Pinpoint the cell where the given text exists, returning its [x, y] midpoint coordinate. 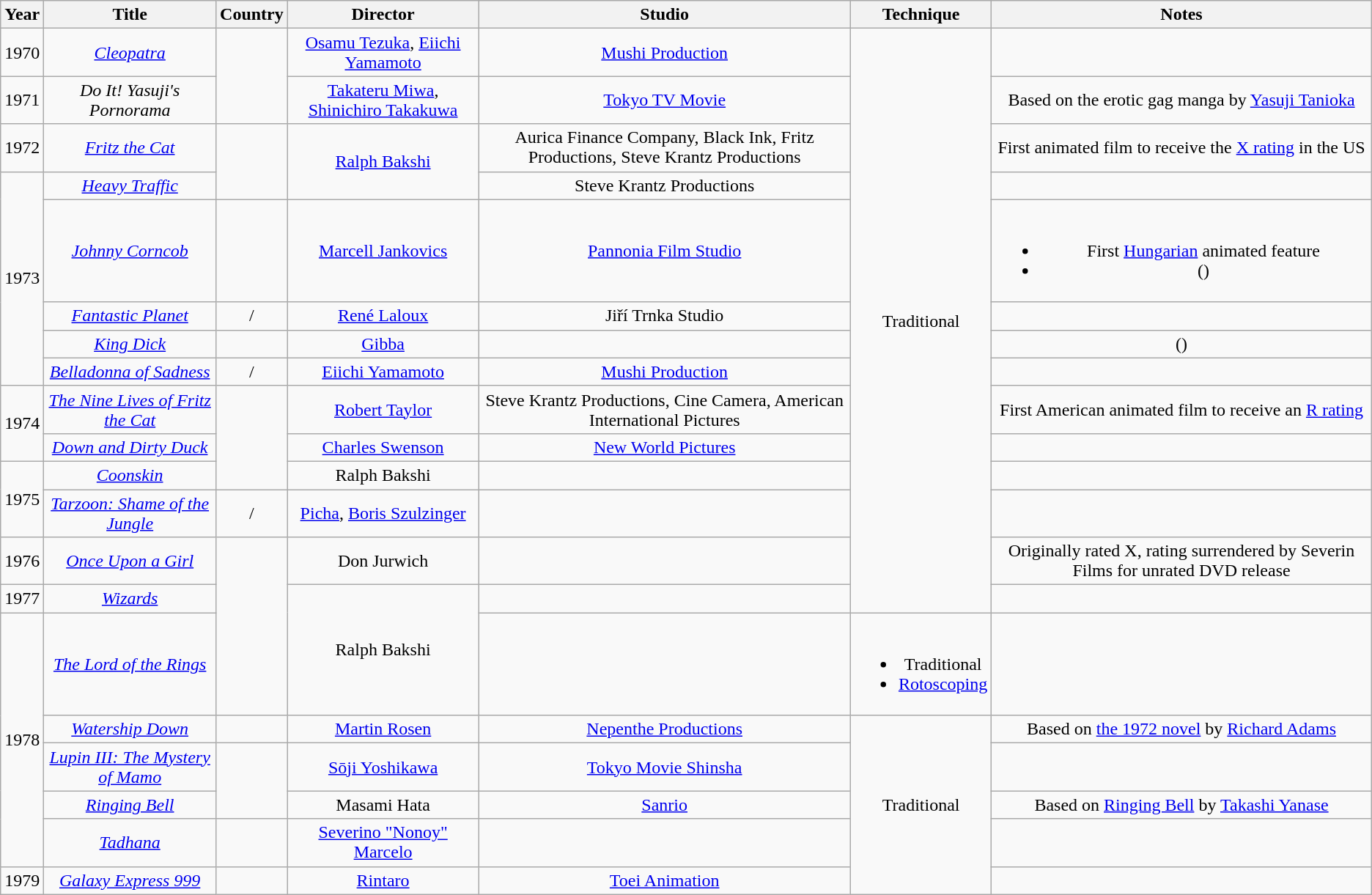
Toei Animation [664, 880]
1971 [22, 100]
Pannonia Film Studio [664, 251]
Watership Down [130, 729]
First Hungarian animated feature() [1181, 251]
Charles Swenson [383, 447]
First American animated film to receive an R rating [1181, 409]
Marcell Jankovics [383, 251]
First animated film to receive the X rating in the US [1181, 148]
Based on the 1972 novel by Richard Adams [1181, 729]
Coonskin [130, 475]
TraditionalRotoscoping [921, 664]
Title [130, 15]
1978 [22, 740]
1976 [22, 561]
The Lord of the Rings [130, 664]
Fritz the Cat [130, 148]
Country [252, 15]
Tokyo TV Movie [664, 100]
Sōji Yoshikawa [383, 767]
Rintaro [383, 880]
Martin Rosen [383, 729]
Based on the erotic gag manga by Yasuji Tanioka [1181, 100]
René Laloux [383, 316]
1975 [22, 498]
Ringing Bell [130, 805]
Technique [921, 15]
Once Upon a Girl [130, 561]
Masami Hata [383, 805]
Tokyo Movie Shinsha [664, 767]
Nepenthe Productions [664, 729]
Galaxy Express 999 [130, 880]
Belladonna of Sadness [130, 372]
Fantastic Planet [130, 316]
Wizards [130, 599]
Aurica Finance Company, Black Ink, Fritz Productions, Steve Krantz Productions [664, 148]
Picha, Boris Szulzinger [383, 513]
Johnny Corncob [130, 251]
Steve Krantz Productions [664, 185]
Takateru Miwa, Shinichiro Takakuwa [383, 100]
1972 [22, 148]
1977 [22, 599]
Heavy Traffic [130, 185]
Severino "Nonoy" Marcelo [383, 843]
Eiichi Yamamoto [383, 372]
1970 [22, 53]
Cleopatra [130, 53]
Director [383, 15]
Gibba [383, 344]
Down and Dirty Duck [130, 447]
Tarzoon: Shame of the Jungle [130, 513]
Don Jurwich [383, 561]
Lupin III: The Mystery of Mamo [130, 767]
Robert Taylor [383, 409]
Do It! Yasuji's Pornorama [130, 100]
Osamu Tezuka, Eiichi Yamamoto [383, 53]
() [1181, 344]
King Dick [130, 344]
Notes [1181, 15]
Sanrio [664, 805]
Originally rated X, rating surrendered by Severin Films for unrated DVD release [1181, 561]
Studio [664, 15]
1979 [22, 880]
Steve Krantz Productions, Cine Camera, American International Pictures [664, 409]
New World Pictures [664, 447]
Year [22, 15]
The Nine Lives of Fritz the Cat [130, 409]
1974 [22, 424]
Jiří Trnka Studio [664, 316]
1973 [22, 279]
Tadhana [130, 843]
Based on Ringing Bell by Takashi Yanase [1181, 805]
